Capture the cell that displays the provided text and extract its (X, Y) central coordinate. 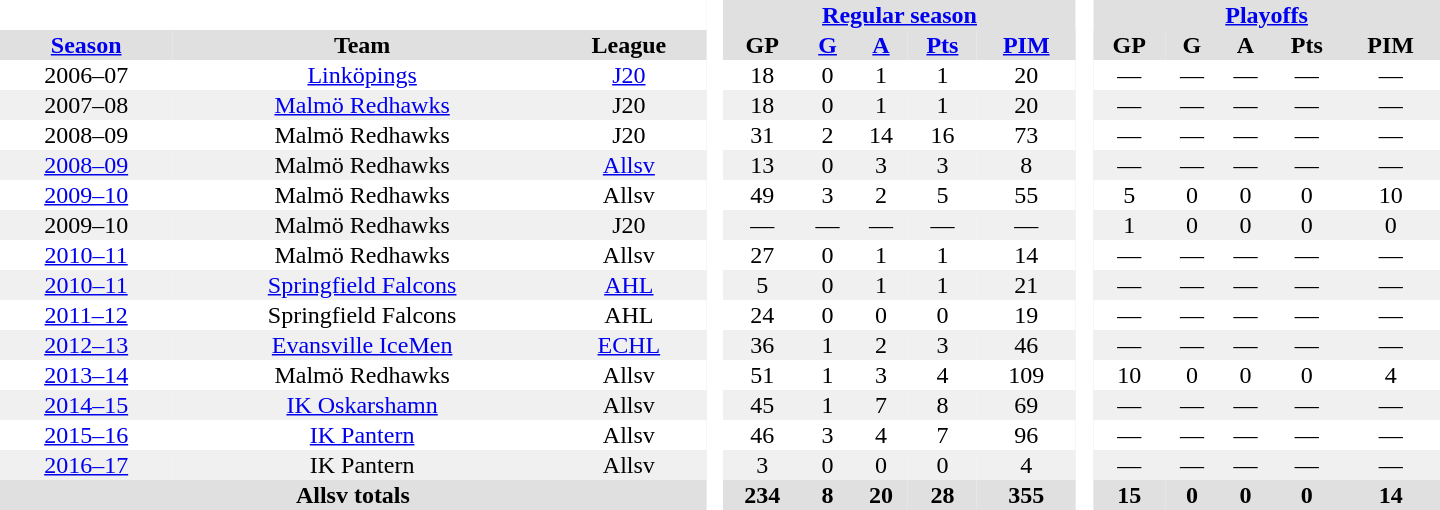
Allsv totals (353, 495)
2012–13 (86, 345)
Linköpings (362, 75)
96 (1026, 435)
21 (1026, 285)
45 (762, 405)
15 (1129, 495)
234 (762, 495)
24 (762, 315)
27 (762, 255)
2006–07 (86, 75)
16 (942, 135)
2013–14 (86, 375)
2007–08 (86, 105)
Evansville IceMen (362, 345)
51 (762, 375)
Regular season (900, 15)
73 (1026, 135)
Team (362, 45)
2011–12 (86, 315)
13 (762, 165)
355 (1026, 495)
19 (1026, 315)
Season (86, 45)
49 (762, 195)
2014–15 (86, 405)
36 (762, 345)
ECHL (629, 345)
31 (762, 135)
109 (1026, 375)
IK Oskarshamn (362, 405)
55 (1026, 195)
28 (942, 495)
2016–17 (86, 465)
2015–16 (86, 435)
League (629, 45)
Playoffs (1266, 15)
69 (1026, 405)
